Detect which cell encompasses the target text, then output its [x, y] center coordinate. 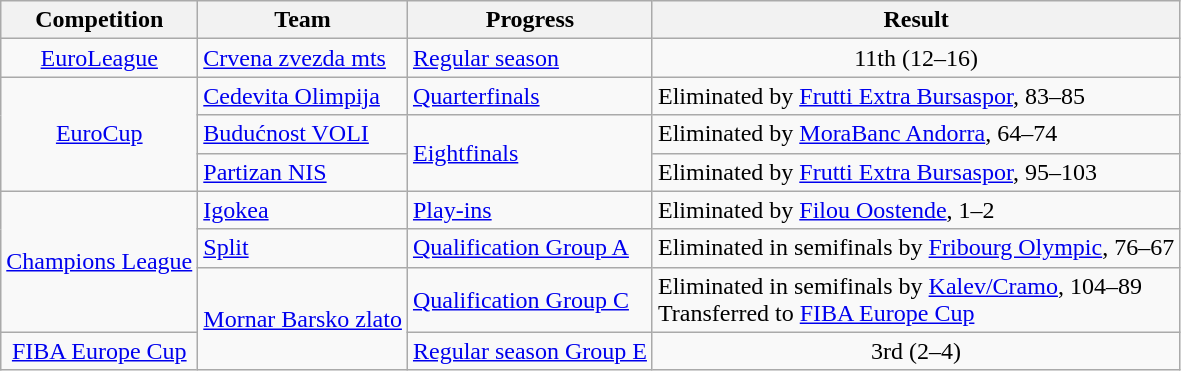
Eightfinals [530, 153]
EuroCup [100, 134]
Budućnost VOLI [303, 134]
Qualification Group C [530, 300]
Eliminated by Filou Oostende, 1–2 [916, 210]
Competition [100, 20]
Qualification Group A [530, 248]
Crvena zvezda mts [303, 58]
Play-ins [530, 210]
Progress [530, 20]
3rd (2–4) [916, 351]
Result [916, 20]
Eliminated by Frutti Extra Bursaspor, 95–103 [916, 172]
Cedevita Olimpija [303, 96]
Eliminated in semifinals by Fribourg Olympic, 76–67 [916, 248]
Partizan NIS [303, 172]
EuroLeague [100, 58]
Team [303, 20]
Regular season Group E [530, 351]
Eliminated by Frutti Extra Bursaspor, 83–85 [916, 96]
Champions League [100, 262]
Eliminated in semifinals by Kalev/Cramo, 104–89Transferred to FIBA Europe Cup [916, 300]
FIBA Europe Cup [100, 351]
Quarterfinals [530, 96]
Igokea [303, 210]
Regular season [530, 58]
Eliminated by MoraBanc Andorra, 64–74 [916, 134]
Mornar Barsko zlato [303, 318]
11th (12–16) [916, 58]
Split [303, 248]
